Search for the cell housing the specified text and yield its (x, y) center coordinate. 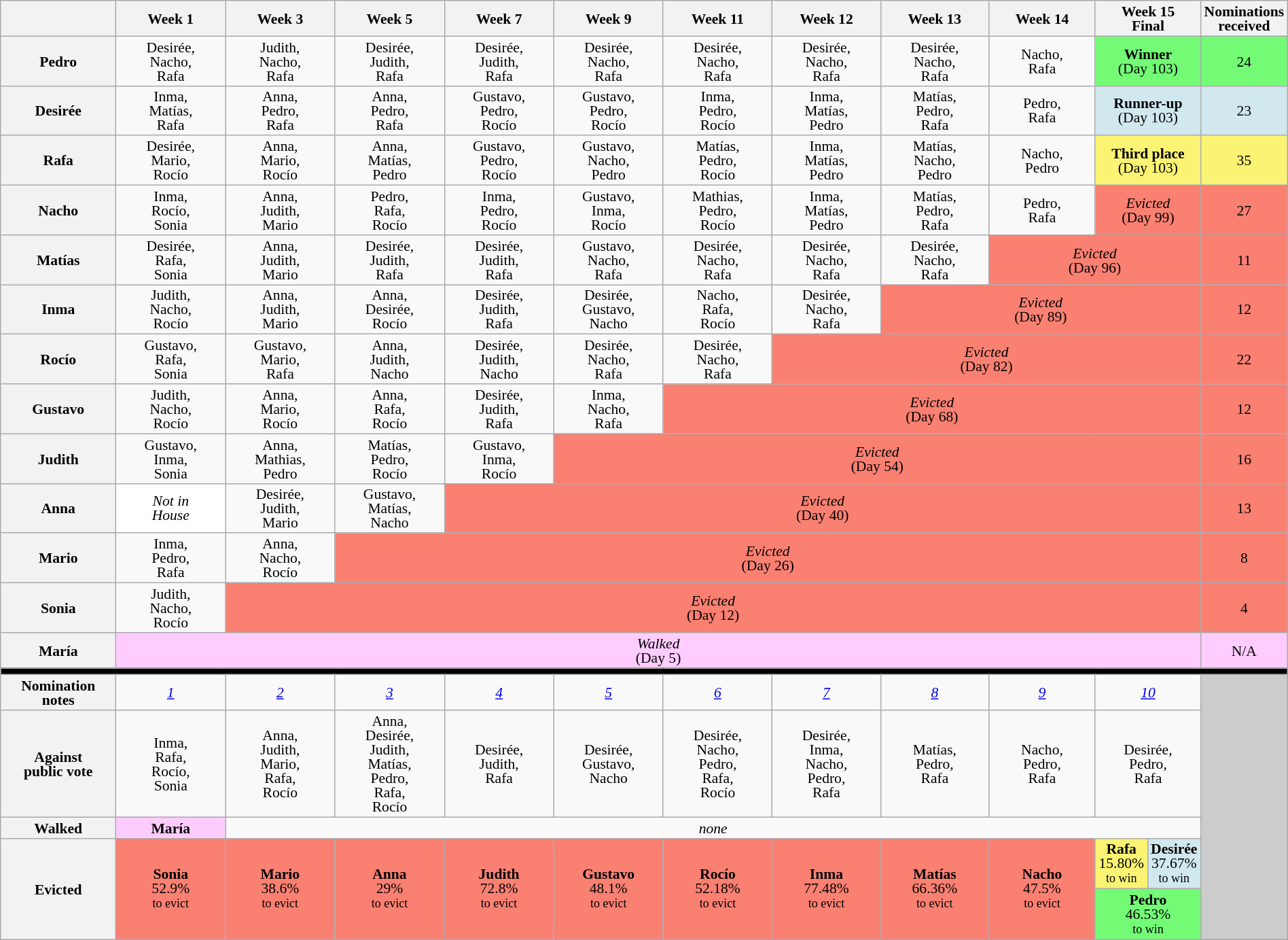
Week 7 (499, 18)
Nacho47.5%to evict (1042, 889)
Rocío52.18%to evict (717, 889)
Week 12 (826, 18)
Againstpublic vote (58, 764)
Inma,Rafa,Rocío,Sonia (171, 764)
Inma (58, 310)
Winner(Day 103) (1148, 61)
Week 14 (1042, 18)
Gustavo48.1%to evict (609, 889)
Nacho,Pedro (1042, 160)
Mathias,Pedro,Rocío (717, 211)
Anna,Desirée,Rocío (390, 310)
Sonia (58, 608)
Gustavo (58, 409)
5 (609, 693)
Evicted(Day 96) (1095, 260)
Anna,Mathias,Pedro (280, 458)
Pedro (58, 61)
16 (1244, 458)
Mario (58, 559)
Nacho,Pedro,Rafa (1042, 764)
N/A (1244, 650)
7 (826, 693)
2 (280, 693)
Anna,Rafa,Rocío (390, 409)
Evicted(Day 99) (1148, 211)
Anna,Judith,Mario,Rafa,Rocío (280, 764)
13 (1244, 508)
Gustavo,Inma,Sonia (171, 458)
Nacho,Rafa (1042, 61)
Gustavo,Matías,Nacho (390, 508)
Evicted(Day 12) (713, 608)
Runner-up(Day 103) (1148, 110)
Evicted (58, 889)
Nacho,Rafa,Rocío (717, 310)
Not inHouse (171, 508)
6 (717, 693)
Week 1 (171, 18)
Third place(Day 103) (1148, 160)
Nominations received (1244, 18)
Anna,Judith,Nacho (390, 359)
Evicted(Day 40) (822, 508)
Inma,Matías,Rafa (171, 110)
Week 5 (390, 18)
Inma,Nacho,Rafa (609, 409)
3 (390, 693)
Walked(Day 5) (659, 650)
Evicted(Day 89) (1041, 310)
Nominationnotes (58, 693)
24 (1244, 61)
Desirée (58, 110)
Pedro,Rafa,Rocío (390, 211)
Desirée,Pedro,Rafa (1148, 764)
Desirée,Mario,Rocío (171, 160)
27 (1244, 211)
Anna,Desirée,Judith,Matías,Pedro,Rafa,Rocío (390, 764)
Rafa15.80%to win (1121, 863)
Rafa (58, 160)
1 (171, 693)
Anna (58, 508)
Evicted(Day 54) (877, 458)
Anna29%to evict (390, 889)
Gustavo,Mario,Rafa (280, 359)
Matías,Nacho,Pedro (935, 160)
Judith (58, 458)
10 (1148, 693)
Gustavo,Rafa,Sonia (171, 359)
Inma,Rocío,Sonia (171, 211)
Evicted(Day 68) (932, 409)
Desirée,Inma,Nacho,Pedro,Rafa (826, 764)
22 (1244, 359)
Judith,Nacho,Rafa (280, 61)
35 (1244, 160)
Evicted(Day 82) (986, 359)
9 (1042, 693)
Gustavo,Nacho,Rafa (609, 260)
Desirée,Nacho,Pedro,Rafa,Rocío (717, 764)
Week 3 (280, 18)
none (713, 828)
Walked (58, 828)
Matías66.36%to evict (935, 889)
Sonia52.9%to evict (171, 889)
Desirée37.67%to win (1174, 863)
11 (1244, 260)
Mario38.6%to evict (280, 889)
Matías (58, 260)
Week 13 (935, 18)
Desirée,Rafa,Sonia (171, 260)
Desirée,Judith,Mario (280, 508)
Nacho (58, 211)
Week 9 (609, 18)
Judith72.8%to evict (499, 889)
23 (1244, 110)
Pedro46.53%to win (1148, 915)
Evicted(Day 26) (768, 559)
Inma77.48%to evict (826, 889)
Week 11 (717, 18)
Gustavo,Nacho,Pedro (609, 160)
Desirée,Judith,Nacho (499, 359)
Anna,Matías,Pedro (390, 160)
Rocío (58, 359)
Inma,Pedro,Rafa (171, 559)
Anna,Nacho,Rocío (280, 559)
Week 15Final (1148, 18)
